Output the (x, y) coordinate of the center of the cell containing the given text.  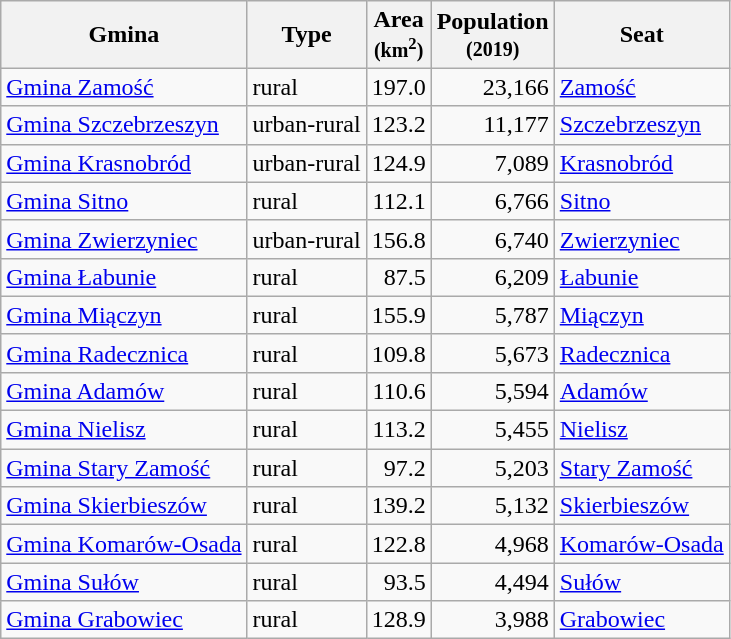
Gmina Komarów-Osada (124, 544)
Gmina Sitno (124, 201)
97.2 (398, 468)
5,455 (492, 430)
Krasnobród (642, 163)
4,494 (492, 582)
Zamość (642, 87)
Population(2019) (492, 34)
Zwierzyniec (642, 239)
5,132 (492, 506)
Szczebrzeszyn (642, 125)
Sitno (642, 201)
87.5 (398, 277)
109.8 (398, 353)
93.5 (398, 582)
197.0 (398, 87)
155.9 (398, 315)
128.9 (398, 620)
Gmina Sułów (124, 582)
Stary Zamość (642, 468)
122.8 (398, 544)
6,766 (492, 201)
5,203 (492, 468)
6,740 (492, 239)
Gmina Grabowiec (124, 620)
6,209 (492, 277)
Gmina Nielisz (124, 430)
Gmina Miączyn (124, 315)
Gmina Skierbieszów (124, 506)
Komarów-Osada (642, 544)
Type (306, 34)
Gmina Szczebrzeszyn (124, 125)
Gmina Adamów (124, 391)
Miączyn (642, 315)
Łabunie (642, 277)
Gmina Zamość (124, 87)
11,177 (492, 125)
113.2 (398, 430)
Gmina Radecznica (124, 353)
Nielisz (642, 430)
4,968 (492, 544)
3,988 (492, 620)
110.6 (398, 391)
5,787 (492, 315)
Gmina Krasnobród (124, 163)
Radecznica (642, 353)
23,166 (492, 87)
Skierbieszów (642, 506)
156.8 (398, 239)
7,089 (492, 163)
Area(km2) (398, 34)
5,673 (492, 353)
139.2 (398, 506)
123.2 (398, 125)
Sułów (642, 582)
Seat (642, 34)
Gmina (124, 34)
5,594 (492, 391)
Grabowiec (642, 620)
124.9 (398, 163)
112.1 (398, 201)
Adamów (642, 391)
Gmina Zwierzyniec (124, 239)
Gmina Łabunie (124, 277)
Gmina Stary Zamość (124, 468)
